For the text-containing cell, return its midpoint in [X, Y] coordinate format. 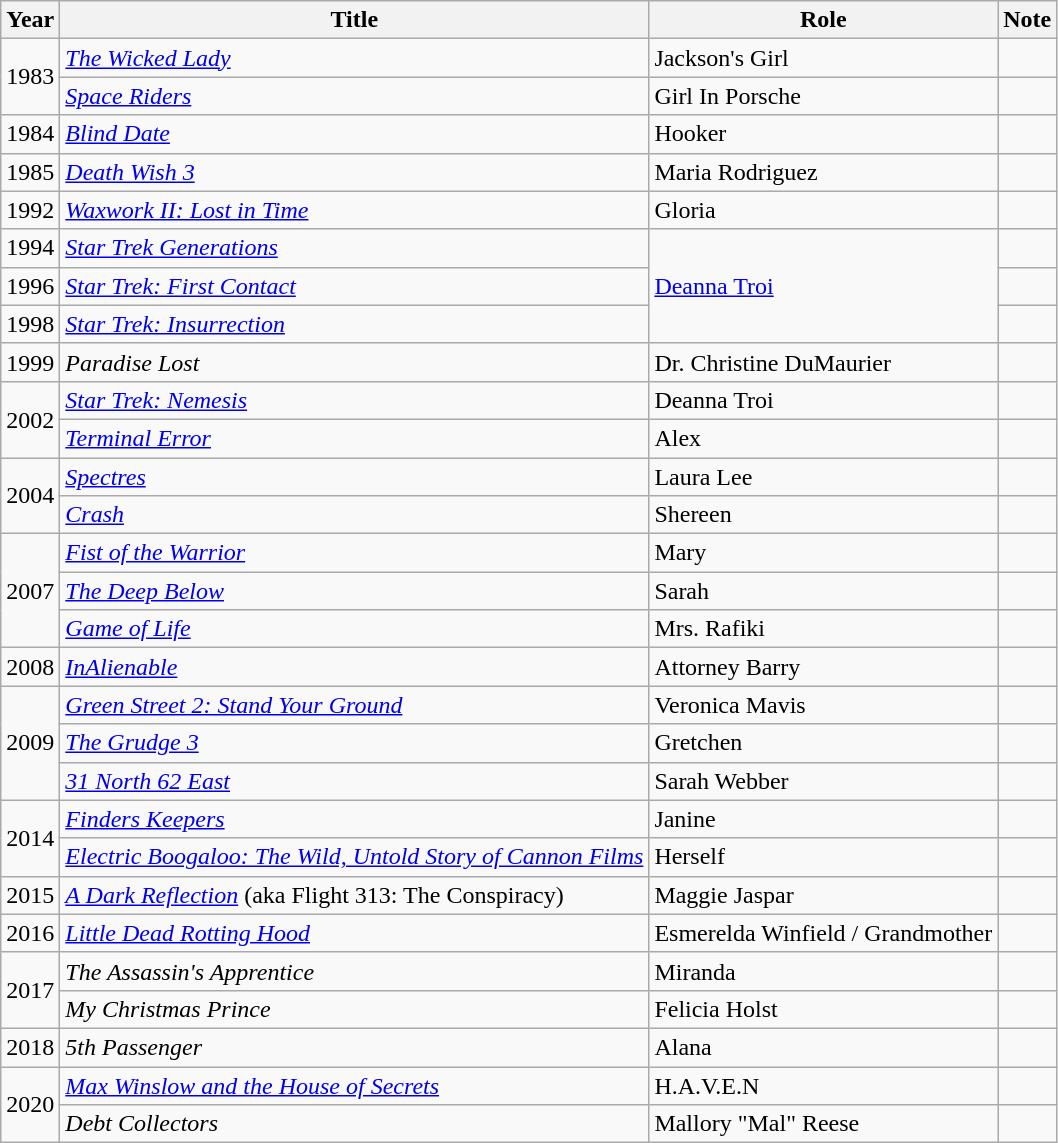
Blind Date [354, 134]
Star Trek: Insurrection [354, 324]
1992 [30, 210]
Year [30, 20]
1999 [30, 362]
Maggie Jaspar [824, 895]
Laura Lee [824, 477]
2004 [30, 496]
Veronica Mavis [824, 705]
Role [824, 20]
Girl In Porsche [824, 96]
2020 [30, 1104]
Star Trek Generations [354, 248]
Miranda [824, 971]
Shereen [824, 515]
Space Riders [354, 96]
Janine [824, 819]
Waxwork II: Lost in Time [354, 210]
The Assassin's Apprentice [354, 971]
5th Passenger [354, 1047]
2014 [30, 838]
Sarah Webber [824, 781]
The Deep Below [354, 591]
Debt Collectors [354, 1124]
1984 [30, 134]
Gretchen [824, 743]
Star Trek: First Contact [354, 286]
Hooker [824, 134]
Spectres [354, 477]
1998 [30, 324]
Fist of the Warrior [354, 553]
2009 [30, 743]
Maria Rodriguez [824, 172]
Attorney Barry [824, 667]
Death Wish 3 [354, 172]
Game of Life [354, 629]
Jackson's Girl [824, 58]
Felicia Holst [824, 1009]
Alex [824, 438]
1996 [30, 286]
Finders Keepers [354, 819]
Star Trek: Nemesis [354, 400]
Dr. Christine DuMaurier [824, 362]
1994 [30, 248]
2008 [30, 667]
H.A.V.E.N [824, 1085]
Paradise Lost [354, 362]
Gloria [824, 210]
Little Dead Rotting Hood [354, 933]
Terminal Error [354, 438]
2007 [30, 591]
The Grudge 3 [354, 743]
2002 [30, 419]
Electric Boogaloo: The Wild, Untold Story of Cannon Films [354, 857]
Title [354, 20]
Green Street 2: Stand Your Ground [354, 705]
InAlienable [354, 667]
Esmerelda Winfield / Grandmother [824, 933]
Note [1028, 20]
Crash [354, 515]
2018 [30, 1047]
2015 [30, 895]
Mallory "Mal" Reese [824, 1124]
Herself [824, 857]
2016 [30, 933]
1983 [30, 77]
A Dark Reflection (aka Flight 313: The Conspiracy) [354, 895]
2017 [30, 990]
Sarah [824, 591]
Max Winslow and the House of Secrets [354, 1085]
31 North 62 East [354, 781]
1985 [30, 172]
Mrs. Rafiki [824, 629]
Mary [824, 553]
Alana [824, 1047]
My Christmas Prince [354, 1009]
The Wicked Lady [354, 58]
